Output the [X, Y] coordinate of the center of the cell containing the given text.  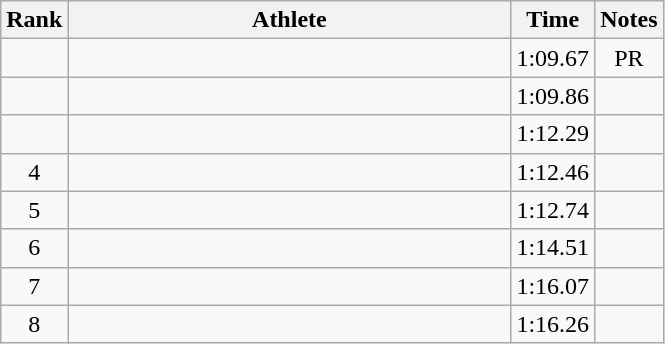
1:09.86 [553, 96]
4 [34, 172]
7 [34, 286]
1:16.26 [553, 324]
1:14.51 [553, 248]
8 [34, 324]
1:12.74 [553, 210]
6 [34, 248]
1:12.46 [553, 172]
1:12.29 [553, 134]
5 [34, 210]
1:16.07 [553, 286]
Athlete [290, 20]
Notes [629, 20]
Rank [34, 20]
Time [553, 20]
PR [629, 58]
1:09.67 [553, 58]
